Identify which cell holds the provided text, then report its [X, Y] central coordinate. 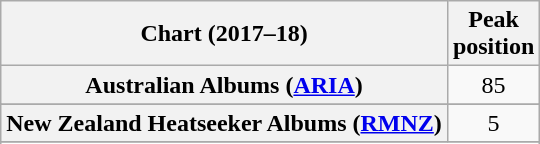
Australian Albums (ARIA) [224, 85]
Chart (2017–18) [224, 34]
5 [493, 123]
85 [493, 85]
Peak position [493, 34]
New Zealand Heatseeker Albums (RMNZ) [224, 123]
